Locate the cell with the specified text and output its (X, Y) center coordinate. 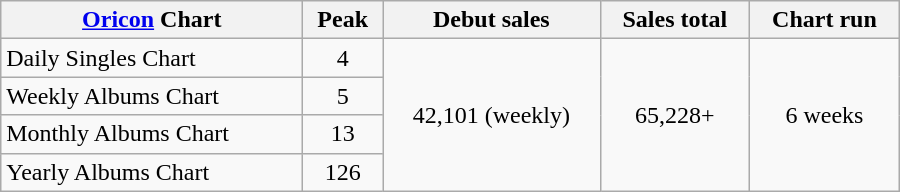
5 (343, 96)
Monthly Albums Chart (152, 134)
6 weeks (825, 115)
Weekly Albums Chart (152, 96)
4 (343, 58)
Oricon Chart (152, 20)
Peak (343, 20)
126 (343, 172)
13 (343, 134)
Daily Singles Chart (152, 58)
Sales total (675, 20)
Chart run (825, 20)
Debut sales (492, 20)
42,101 (weekly) (492, 115)
65,228+ (675, 115)
Yearly Albums Chart (152, 172)
